For the text-containing cell, return its midpoint in (x, y) coordinate format. 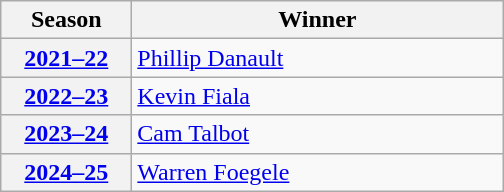
2021–22 (66, 58)
Kevin Fiala (318, 96)
Winner (318, 20)
2022–23 (66, 96)
Warren Foegele (318, 172)
Season (66, 20)
Cam Talbot (318, 134)
2023–24 (66, 134)
Phillip Danault (318, 58)
2024–25 (66, 172)
